Locate the cell with the specified text and output its (X, Y) center coordinate. 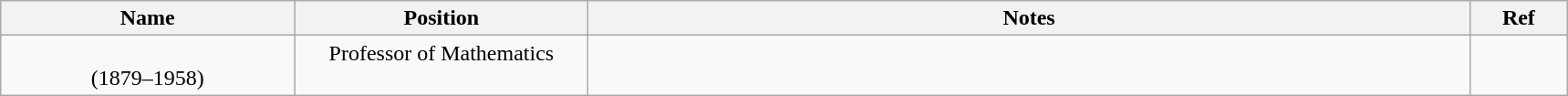
(1879–1958) (148, 66)
Professor of Mathematics (441, 66)
Ref (1518, 18)
Notes (1029, 18)
Name (148, 18)
Position (441, 18)
